Pinpoint the cell where the given text exists, returning its [X, Y] midpoint coordinate. 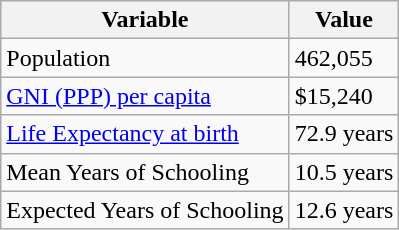
462,055 [344, 58]
Life Expectancy at birth [145, 134]
GNI (PPP) per capita [145, 96]
Expected Years of Schooling [145, 210]
Mean Years of Schooling [145, 172]
10.5 years [344, 172]
72.9 years [344, 134]
Value [344, 20]
12.6 years [344, 210]
Variable [145, 20]
Population [145, 58]
$15,240 [344, 96]
